Locate the cell with the specified text and output its (X, Y) center coordinate. 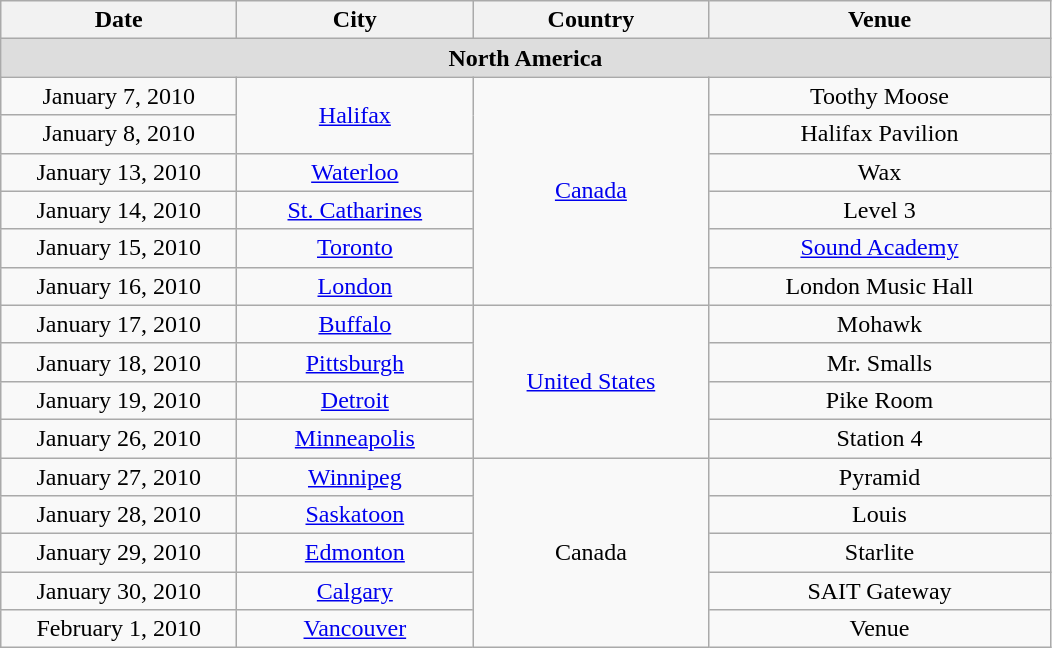
January 7, 2010 (119, 96)
Pyramid (880, 477)
City (355, 20)
January 17, 2010 (119, 324)
Minneapolis (355, 438)
January 28, 2010 (119, 515)
Calgary (355, 591)
Station 4 (880, 438)
Pittsburgh (355, 362)
Country (591, 20)
Wax (880, 172)
Louis (880, 515)
January 13, 2010 (119, 172)
Mohawk (880, 324)
North America (526, 58)
Halifax (355, 115)
Saskatoon (355, 515)
January 8, 2010 (119, 134)
January 27, 2010 (119, 477)
London (355, 286)
Toronto (355, 248)
January 16, 2010 (119, 286)
London Music Hall (880, 286)
January 30, 2010 (119, 591)
Buffalo (355, 324)
February 1, 2010 (119, 629)
Pike Room (880, 400)
Sound Academy (880, 248)
Starlite (880, 553)
Winnipeg (355, 477)
SAIT Gateway (880, 591)
January 19, 2010 (119, 400)
Date (119, 20)
January 14, 2010 (119, 210)
January 15, 2010 (119, 248)
Toothy Moose (880, 96)
Detroit (355, 400)
Halifax Pavilion (880, 134)
Vancouver (355, 629)
Mr. Smalls (880, 362)
Waterloo (355, 172)
January 26, 2010 (119, 438)
St. Catharines (355, 210)
January 29, 2010 (119, 553)
January 18, 2010 (119, 362)
United States (591, 381)
Edmonton (355, 553)
Level 3 (880, 210)
